Provide the (X, Y) coordinate of the cell's center where the given text is located.  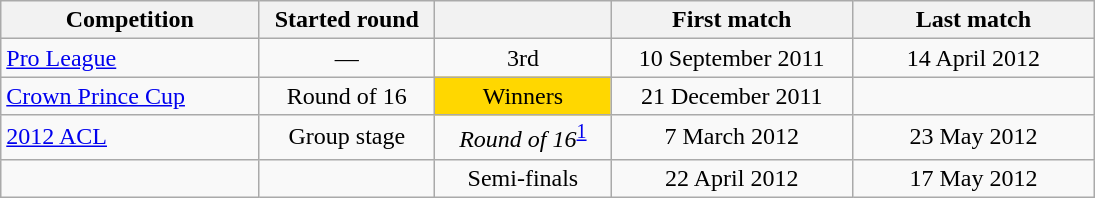
14 April 2012 (974, 58)
21 December 2011 (732, 96)
10 September 2011 (732, 58)
— (347, 58)
Semi-finals (523, 178)
Winners (523, 96)
3rd (523, 58)
Pro League (130, 58)
17 May 2012 (974, 178)
Group stage (347, 138)
First match (732, 20)
7 March 2012 (732, 138)
Last match (974, 20)
Started round (347, 20)
Crown Prince Cup (130, 96)
23 May 2012 (974, 138)
Competition (130, 20)
Round of 16 (347, 96)
2012 ACL (130, 138)
22 April 2012 (732, 178)
Round of 161 (523, 138)
